Detect which cell encompasses the target text, then output its (X, Y) center coordinate. 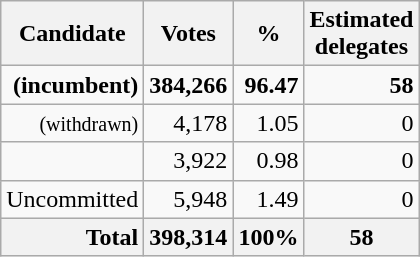
398,314 (188, 237)
% (268, 34)
384,266 (188, 85)
0.98 (268, 161)
Total (72, 237)
4,178 (188, 123)
Estimateddelegates (362, 34)
Candidate (72, 34)
(incumbent) (72, 85)
96.47 (268, 85)
Uncommitted (72, 199)
100% (268, 237)
5,948 (188, 199)
1.49 (268, 199)
(withdrawn) (72, 123)
1.05 (268, 123)
3,922 (188, 161)
Votes (188, 34)
